Extract the (x, y) coordinate from the center of the cell holding the provided text.  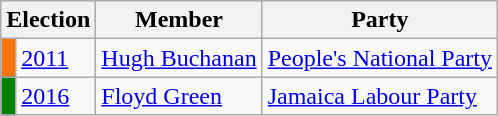
2016 (56, 96)
Hugh Buchanan (179, 58)
Jamaica Labour Party (380, 96)
Election (48, 20)
2011 (56, 58)
Member (179, 20)
Party (380, 20)
People's National Party (380, 58)
Floyd Green (179, 96)
